Determine the (x, y) coordinate at the center of the cell enclosing the given text.  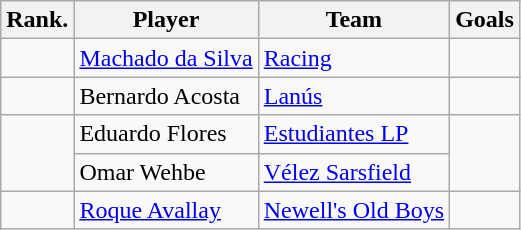
Vélez Sarsfield (354, 172)
Roque Avallay (166, 210)
Lanús (354, 96)
Rank. (38, 20)
Team (354, 20)
Machado da Silva (166, 58)
Goals (485, 20)
Estudiantes LP (354, 134)
Player (166, 20)
Eduardo Flores (166, 134)
Omar Wehbe (166, 172)
Bernardo Acosta (166, 96)
Newell's Old Boys (354, 210)
Racing (354, 58)
